Scan for the cell matching the given text and deliver its [X, Y] coordinate at center. 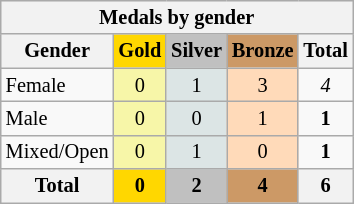
2 [196, 186]
6 [325, 186]
3 [263, 85]
Mixed/Open [58, 152]
Bronze [263, 51]
Gold [140, 51]
Female [58, 85]
Silver [196, 51]
Gender [58, 51]
Medals by gender [177, 17]
Male [58, 118]
